From the cell containing the given text, extract its center point as [x, y] coordinate. 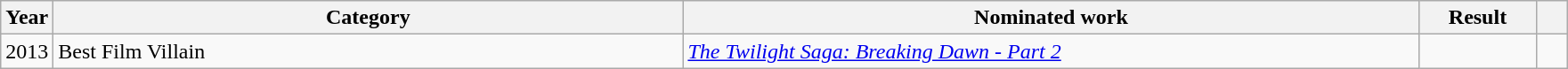
Year [27, 18]
Best Film Villain [369, 51]
The Twilight Saga: Breaking Dawn - Part 2 [1051, 51]
Category [369, 18]
Nominated work [1051, 18]
Result [1478, 18]
2013 [27, 51]
